Search for the cell housing the specified text and yield its (X, Y) center coordinate. 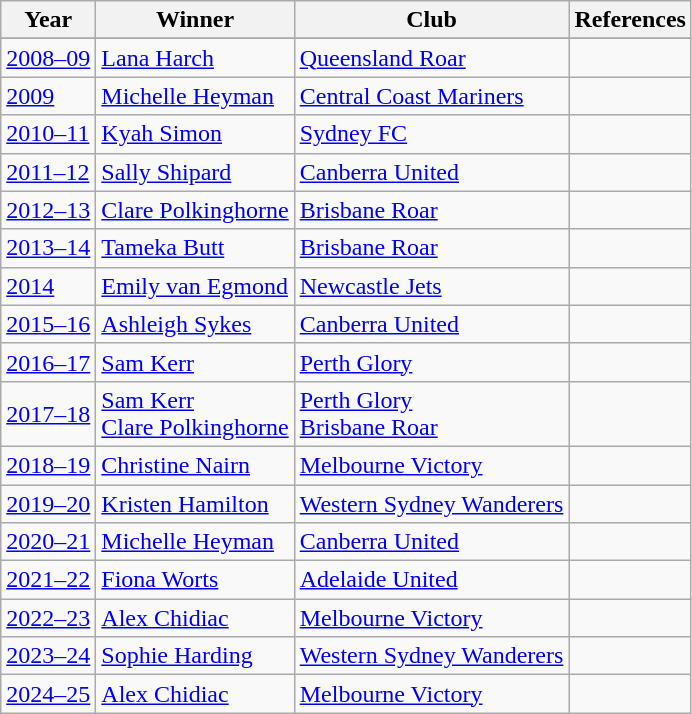
2020–21 (48, 542)
2024–25 (48, 694)
Perth Glory (432, 362)
References (630, 20)
2015–16 (48, 324)
Central Coast Mariners (432, 96)
Club (432, 20)
2011–12 (48, 172)
Tameka Butt (195, 248)
2010–11 (48, 134)
Adelaide United (432, 580)
2018–19 (48, 465)
Lana Harch (195, 58)
2016–17 (48, 362)
Sophie Harding (195, 656)
Kyah Simon (195, 134)
Year (48, 20)
2022–23 (48, 618)
2008–09 (48, 58)
Newcastle Jets (432, 286)
Sam Kerr (195, 362)
Ashleigh Sykes (195, 324)
Emily van Egmond (195, 286)
Winner (195, 20)
Sydney FC (432, 134)
2014 (48, 286)
Queensland Roar (432, 58)
Kristen Hamilton (195, 503)
Christine Nairn (195, 465)
Clare Polkinghorne (195, 210)
Sally Shipard (195, 172)
Perth Glory Brisbane Roar (432, 414)
2019–20 (48, 503)
2012–13 (48, 210)
Sam Kerr Clare Polkinghorne (195, 414)
2021–22 (48, 580)
2013–14 (48, 248)
Fiona Worts (195, 580)
2017–18 (48, 414)
2009 (48, 96)
2023–24 (48, 656)
